Search for the cell housing the specified text and yield its [x, y] center coordinate. 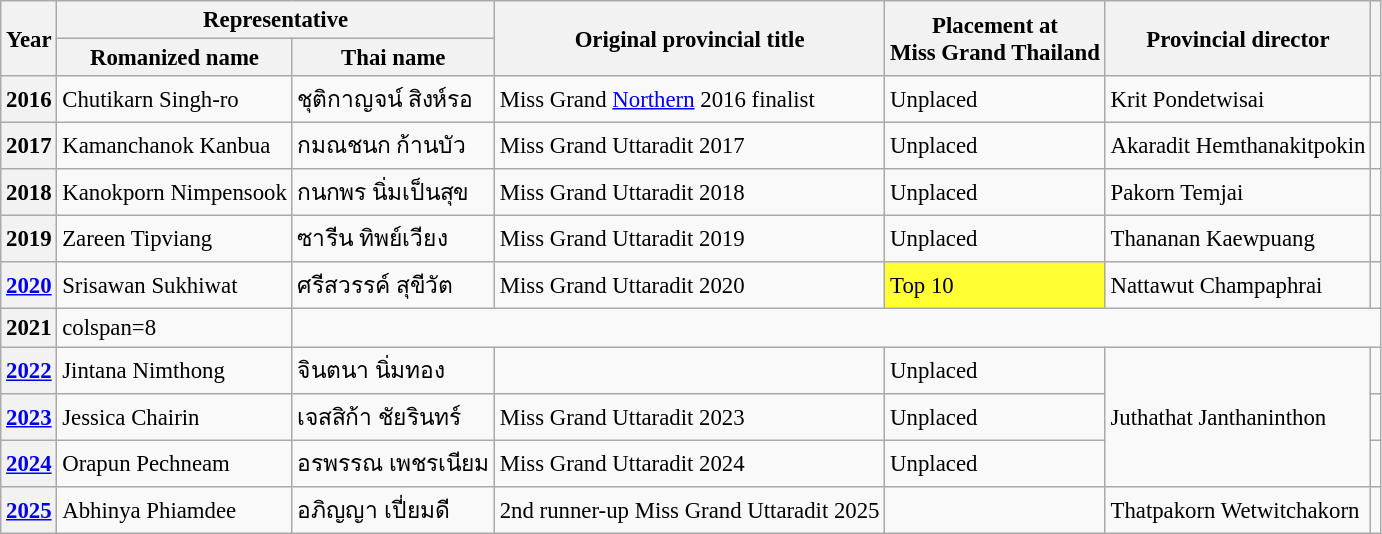
ซารีน ทิพย์เวียง [393, 240]
Miss Grand Northern 2016 finalist [689, 100]
Orapun Pechneam [174, 464]
ศรีสวรรค์ สุขีวัต [393, 286]
อภิญญา เปี่ยมดี [393, 510]
Zareen Tipviang [174, 240]
2019 [29, 240]
Jintana Nimthong [174, 370]
Kanokporn Nimpensook [174, 192]
Top 10 [995, 286]
2017 [29, 146]
Juthathat Janthaninthon [1238, 417]
Kamanchanok Kanbua [174, 146]
Romanized name [174, 58]
2024 [29, 464]
2nd runner-up Miss Grand Uttaradit 2025 [689, 510]
Abhinya Phiamdee [174, 510]
Provincial director [1238, 38]
Thai name [393, 58]
Miss Grand Uttaradit 2017 [689, 146]
Miss Grand Uttaradit 2023 [689, 416]
Krit Pondetwisai [1238, 100]
2020 [29, 286]
Thatpakorn Wetwitchakorn [1238, 510]
Placement atMiss Grand Thailand [995, 38]
2021 [29, 328]
Miss Grand Uttaradit 2019 [689, 240]
Miss Grand Uttaradit 2020 [689, 286]
Chutikarn Singh-ro [174, 100]
กมณชนก ก้านบัว [393, 146]
Original provincial title [689, 38]
Year [29, 38]
ชุติกาญจน์ สิงห์รอ [393, 100]
2022 [29, 370]
เจสสิก้า ชัยรินทร์ [393, 416]
อรพรรณ เพชรเนียม [393, 464]
จินตนา นิ่มทอง [393, 370]
Pakorn Temjai [1238, 192]
2023 [29, 416]
2018 [29, 192]
Miss Grand Uttaradit 2018 [689, 192]
Akaradit Hemthanakitpokin [1238, 146]
Nattawut Champaphrai [1238, 286]
2016 [29, 100]
Representative [276, 20]
Thananan Kaewpuang [1238, 240]
2025 [29, 510]
colspan=8 [174, 328]
กนกพร นิ่มเป็นสุข [393, 192]
Miss Grand Uttaradit 2024 [689, 464]
Srisawan Sukhiwat [174, 286]
Jessica Chairin [174, 416]
